Scan for the cell matching the given text and deliver its (X, Y) coordinate at center. 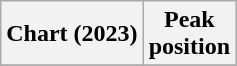
Chart (2023) (72, 34)
Peakposition (189, 34)
